Return the [x, y] coordinate for the center point of the cell that contains the specified text.  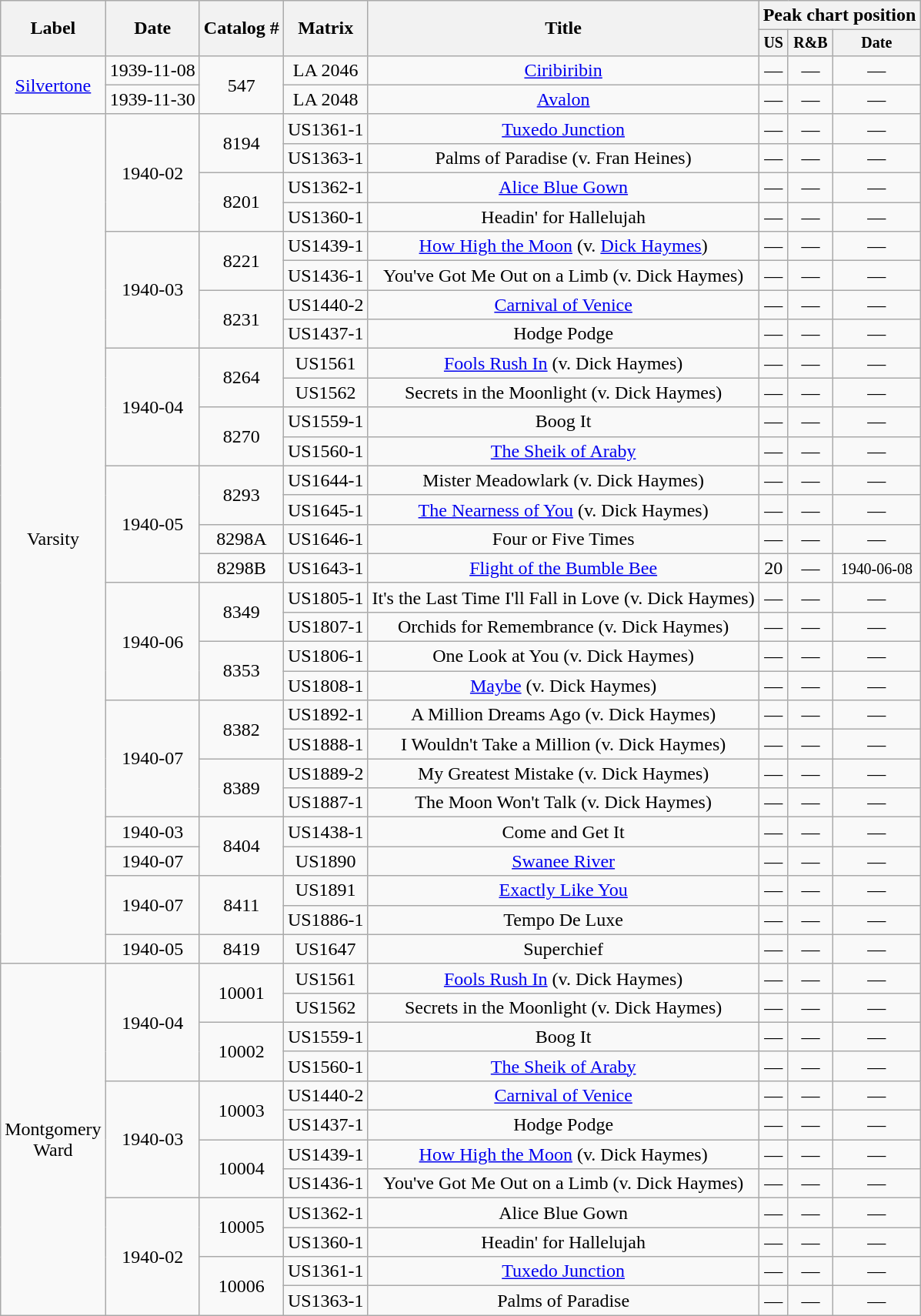
Silvertone [53, 85]
US1647 [325, 949]
US1886-1 [325, 920]
8270 [242, 436]
8293 [242, 495]
The Nearness of You (v. Dick Haymes) [563, 509]
1939-11-08 [152, 70]
US1806-1 [325, 656]
One Look at You (v. Dick Haymes) [563, 656]
10001 [242, 993]
10005 [242, 1227]
Come and Get It [563, 832]
Varsity [53, 539]
R&B [810, 43]
LA 2048 [325, 99]
Four or Five Times [563, 539]
Ciribiribin [563, 70]
US1805-1 [325, 597]
US1643-1 [325, 568]
MontgomeryWard [53, 1139]
8411 [242, 905]
8194 [242, 143]
Palms of Paradise [563, 1301]
Orchids for Remembrance (v. Dick Haymes) [563, 626]
Title [563, 28]
Avalon [563, 99]
US1646-1 [325, 539]
My Greatest Mistake (v. Dick Haymes) [563, 773]
Superchief [563, 949]
US1891 [325, 890]
US1644-1 [325, 480]
8349 [242, 612]
Label [53, 28]
I Wouldn't Take a Million (v. Dick Haymes) [563, 744]
8201 [242, 202]
8353 [242, 671]
LA 2046 [325, 70]
8264 [242, 378]
8419 [242, 949]
It's the Last Time I'll Fall in Love (v. Dick Haymes) [563, 597]
Flight of the Bumble Bee [563, 568]
US1890 [325, 861]
US1645-1 [325, 509]
Mister Meadowlark (v. Dick Haymes) [563, 480]
US1438-1 [325, 832]
Swanee River [563, 861]
10002 [242, 1051]
Exactly Like You [563, 890]
Palms of Paradise (v. Fran Heines) [563, 158]
US1807-1 [325, 626]
US1887-1 [325, 803]
20 [773, 568]
8231 [242, 319]
8221 [242, 261]
Catalog # [242, 28]
8382 [242, 730]
10004 [242, 1169]
547 [242, 85]
1940-06 [152, 641]
US1889-2 [325, 773]
8404 [242, 847]
10003 [242, 1110]
Tempo De Luxe [563, 920]
US1888-1 [325, 744]
US1892-1 [325, 715]
US [773, 43]
A Million Dreams Ago (v. Dick Haymes) [563, 715]
US1808-1 [325, 686]
8389 [242, 788]
1939-11-30 [152, 99]
8298A [242, 539]
8298B [242, 568]
Matrix [325, 28]
The Moon Won't Talk (v. Dick Haymes) [563, 803]
1940-06-08 [877, 568]
10006 [242, 1286]
Peak chart position [839, 15]
Maybe (v. Dick Haymes) [563, 686]
